For the text-containing cell, return its midpoint in [x, y] coordinate format. 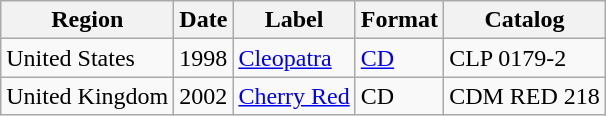
Label [294, 20]
Region [88, 20]
Format [399, 20]
Cleopatra [294, 58]
1998 [204, 58]
United Kingdom [88, 96]
United States [88, 58]
Catalog [525, 20]
Date [204, 20]
CDM RED 218 [525, 96]
CLP 0179-2 [525, 58]
2002 [204, 96]
Cherry Red [294, 96]
